Extract the [x, y] coordinate from the center of the cell holding the provided text.  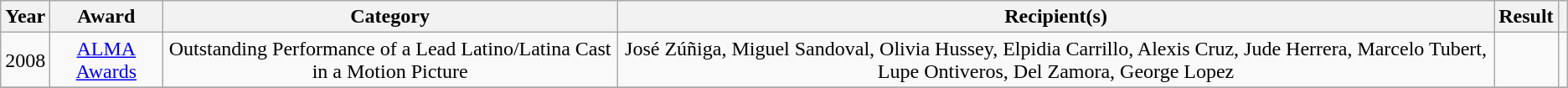
ALMA Awards [106, 60]
Recipient(s) [1055, 17]
Award [106, 17]
Outstanding Performance of a Lead Latino/Latina Cast in a Motion Picture [390, 60]
José Zúñiga, Miguel Sandoval, Olivia Hussey, Elpidia Carrillo, Alexis Cruz, Jude Herrera, Marcelo Tubert, Lupe Ontiveros, Del Zamora, George Lopez [1055, 60]
Year [25, 17]
Result [1526, 17]
2008 [25, 60]
Category [390, 17]
